Provide the (x, y) coordinate of the cell's center where the given text is located.  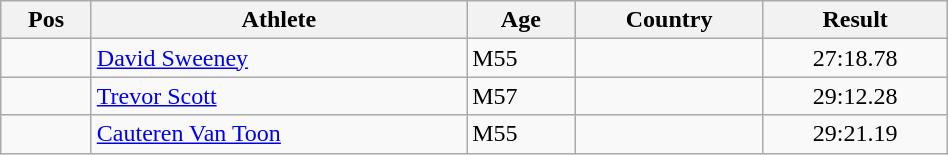
29:21.19 (855, 134)
Athlete (278, 20)
David Sweeney (278, 58)
Country (669, 20)
29:12.28 (855, 96)
Age (521, 20)
Result (855, 20)
Trevor Scott (278, 96)
Pos (46, 20)
Cauteren Van Toon (278, 134)
M57 (521, 96)
27:18.78 (855, 58)
